From the cell containing the given text, extract its center point as (X, Y) coordinate. 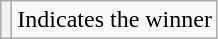
Indicates the winner (115, 20)
